For the text-containing cell, return its midpoint in [X, Y] coordinate format. 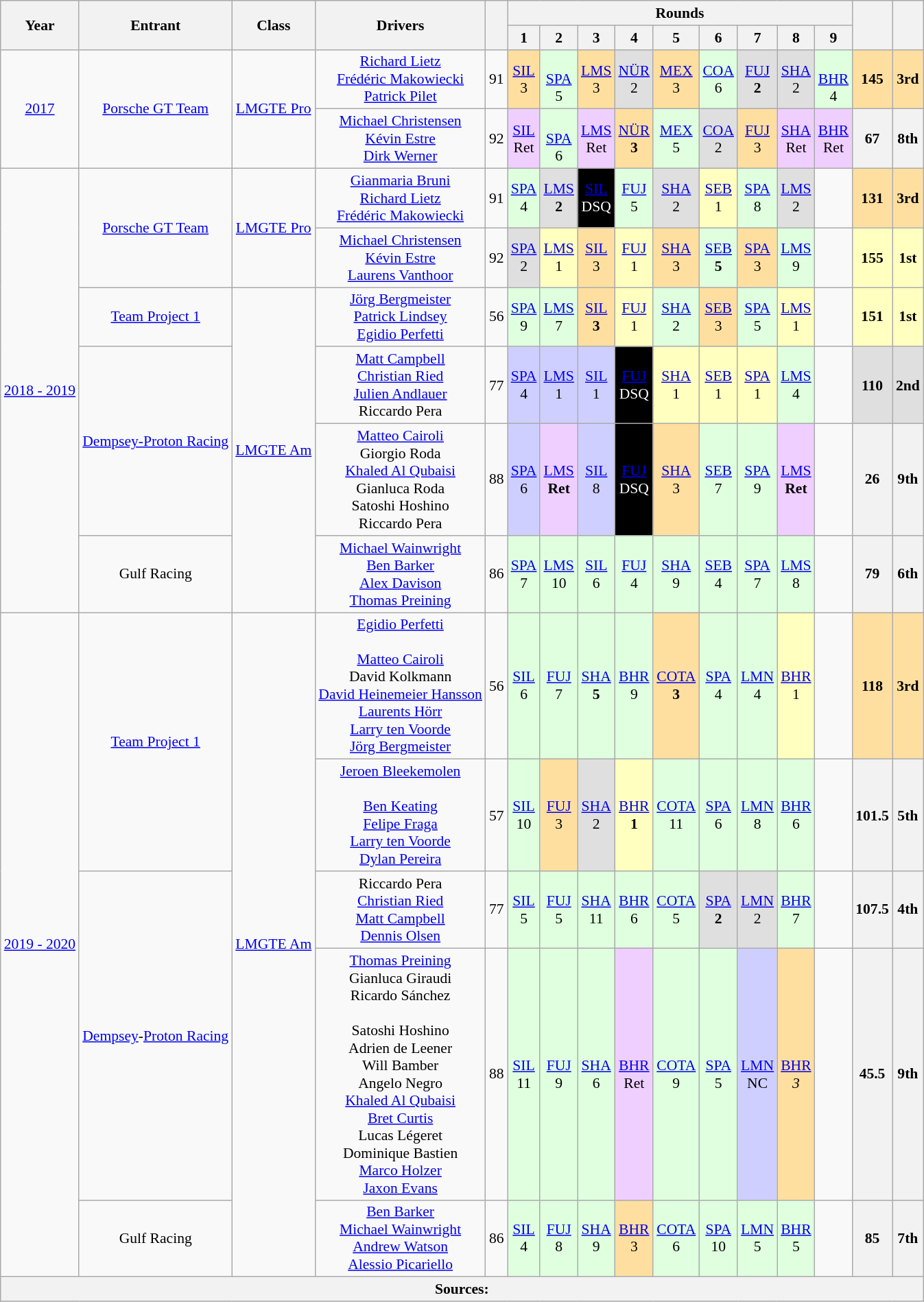
110 [873, 386]
131 [873, 199]
5th [908, 815]
26 [873, 480]
1 [524, 38]
COTA9 [676, 1074]
Michael Wainwright Ben Barker Alex Davison Thomas Preining [401, 574]
Matt Campbell Christian Ried Julien Andlauer Riccardo Pera [401, 386]
Riccardo Pera Christian Ried Matt Campbell Dennis Olsen [401, 910]
7 [757, 38]
SHA1 [676, 386]
MEX3 [676, 80]
FUJ4 [634, 574]
6 [718, 38]
SEB7 [718, 480]
SIL5 [524, 910]
2018 - 2019 [40, 391]
Sources: [462, 1290]
Richard Lietz Frédéric Makowiecki Patrick Pilet [401, 80]
57 [497, 815]
2019 - 2020 [40, 945]
118 [873, 686]
BHR5 [796, 1238]
SIL4 [524, 1238]
Drivers [401, 25]
LMS9 [796, 258]
LMS8 [796, 574]
LMN5 [757, 1238]
79 [873, 574]
7th [908, 1238]
85 [873, 1238]
151 [873, 317]
8th [908, 139]
Rounds [680, 13]
FUJ2 [757, 80]
COTA6 [676, 1238]
Entrant [155, 25]
45.5 [873, 1074]
Matteo Cairoli Giorgio Roda Khaled Al Qubaisi Gianluca Roda Satoshi Hoshino Riccardo Pera [401, 480]
LMN4 [757, 686]
FUJ7 [558, 686]
COTA5 [676, 910]
SIL10 [524, 815]
4th [908, 910]
BHR7 [796, 910]
3 [597, 38]
LMN2 [757, 910]
SPA3 [757, 258]
Jeroen Bleekemolen Ben Keating Felipe Fraga Larry ten Voorde Dylan Pereira [401, 815]
5 [676, 38]
COTA11 [676, 815]
COTA3 [676, 686]
2nd [908, 386]
4 [634, 38]
SPA1 [757, 386]
2017 [40, 108]
LMNNC [757, 1074]
Ben Barker Michael Wainwright Andrew Watson Alessio Picariello [401, 1238]
Michael Christensen Kévin Estre Laurens Vanthoor [401, 258]
Michael Christensen Kévin Estre Dirk Werner [401, 139]
6th [908, 574]
SPA8 [757, 199]
SIL8 [597, 480]
SEB3 [718, 317]
Class [273, 25]
SEB5 [718, 258]
Year [40, 25]
SILRet [524, 139]
SILDSQ [597, 199]
107.5 [873, 910]
67 [873, 139]
SHARet [796, 139]
LMS7 [558, 317]
LMS4 [796, 386]
8 [796, 38]
COA2 [718, 139]
NÜR2 [634, 80]
FUJ9 [558, 1074]
LMN8 [757, 815]
SPA10 [718, 1238]
LMS10 [558, 574]
BHR9 [634, 686]
Jörg Bergmeister Patrick Lindsey Egidio Perfetti [401, 317]
101.5 [873, 815]
SHA5 [597, 686]
SHA6 [597, 1074]
9 [834, 38]
LMS3 [597, 80]
SEB4 [718, 574]
155 [873, 258]
COA6 [718, 80]
145 [873, 80]
Gianmaria Bruni Richard Lietz Frédéric Makowiecki [401, 199]
Egidio Perfetti Matteo Cairoli David Kolkmann David Heinemeier Hansson Laurents Hörr Larry ten Voorde Jörg Bergmeister [401, 686]
2 [558, 38]
NÜR3 [634, 139]
FUJ8 [558, 1238]
SHA11 [597, 910]
BHR4 [834, 80]
SIL11 [524, 1074]
SIL1 [597, 386]
MEX5 [676, 139]
